Find where the given text appears and provide that cell's center as [x, y] coordinate. 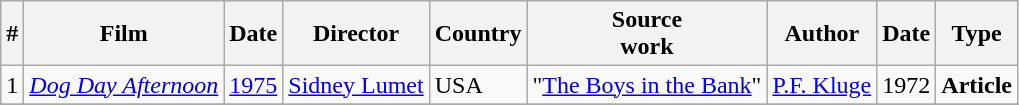
Dog Day Afternoon [124, 85]
USA [478, 85]
1972 [906, 85]
Sidney Lumet [356, 85]
"The Boys in the Bank" [647, 85]
Sourcework [647, 34]
1975 [254, 85]
Author [822, 34]
Country [478, 34]
Director [356, 34]
Film [124, 34]
1 [12, 85]
Type [977, 34]
P.F. Kluge [822, 85]
# [12, 34]
Article [977, 85]
